Search for the cell housing the specified text and yield its (x, y) center coordinate. 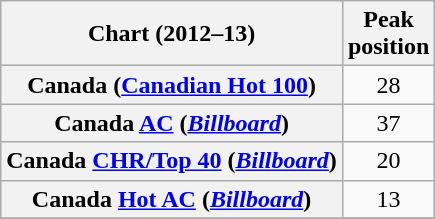
13 (388, 199)
28 (388, 85)
Canada AC (Billboard) (172, 123)
Canada Hot AC (Billboard) (172, 199)
20 (388, 161)
Canada CHR/Top 40 (Billboard) (172, 161)
Canada (Canadian Hot 100) (172, 85)
Peakposition (388, 34)
37 (388, 123)
Chart (2012–13) (172, 34)
